Scan for the cell matching the given text and deliver its (X, Y) coordinate at center. 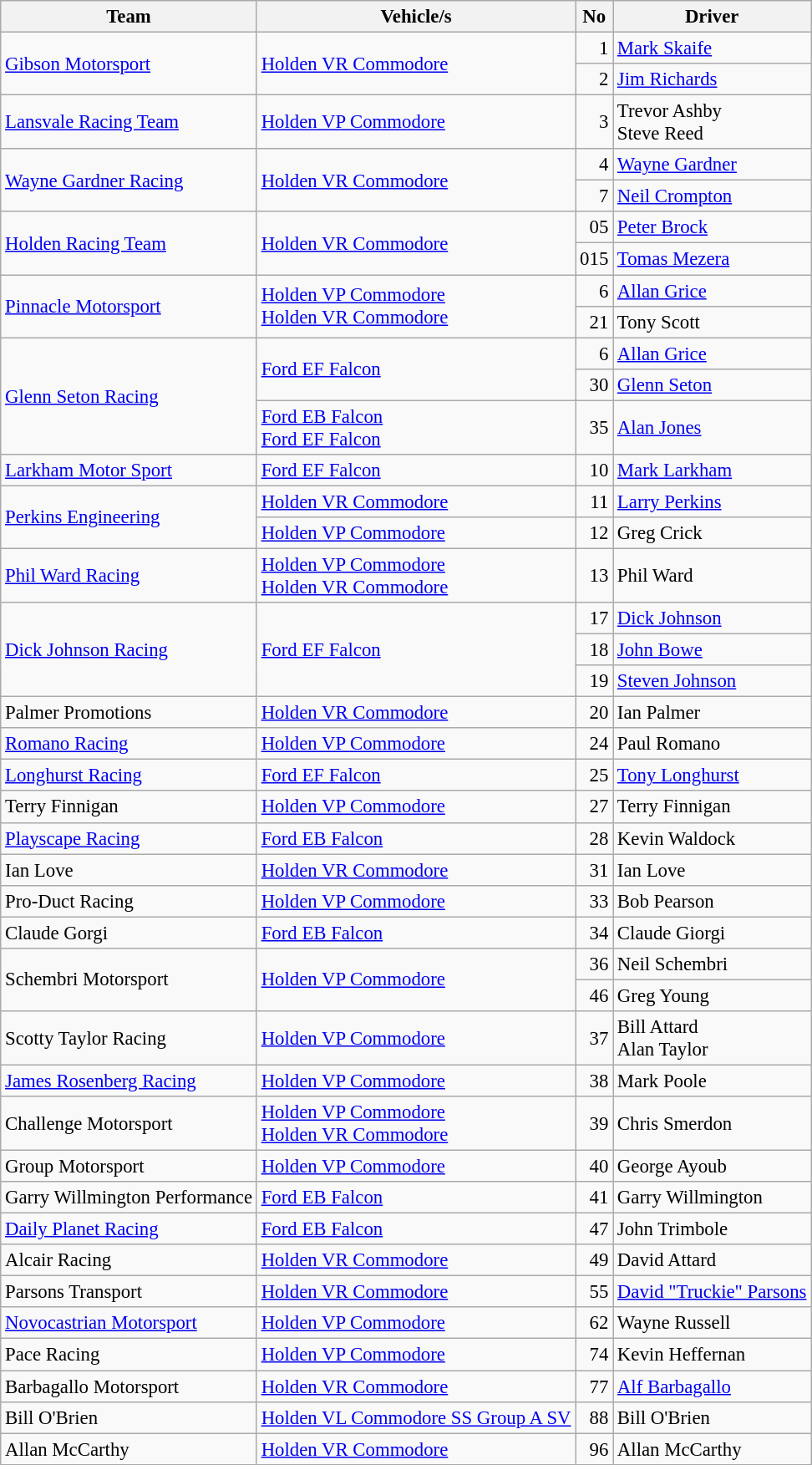
Greg Crick (712, 533)
37 (595, 1038)
Perkins Engineering (129, 516)
05 (595, 228)
Jim Richards (712, 79)
4 (595, 165)
Steven Johnson (712, 681)
18 (595, 650)
Greg Young (712, 995)
Phil Ward (712, 575)
Tony Longhurst (712, 776)
39 (595, 1123)
Claude Gorgi (129, 933)
Romano Racing (129, 744)
21 (595, 322)
Vehicle/s (416, 17)
Alf Barbagallo (712, 1386)
25 (595, 776)
Claude Giorgi (712, 933)
1 (595, 48)
27 (595, 807)
47 (595, 1229)
88 (595, 1417)
Palmer Promotions (129, 713)
40 (595, 1167)
Wayne Russell (712, 1323)
Alan Jones (712, 428)
Dick Johnson Racing (129, 650)
Larkham Motor Sport (129, 471)
Playscape Racing (129, 838)
Holden VL Commodore SS Group A SV (416, 1417)
Gibson Motorsport (129, 64)
34 (595, 933)
31 (595, 870)
Tomas Mezera (712, 259)
No (595, 17)
35 (595, 428)
Peter Brock (712, 228)
Glenn Seton (712, 384)
Pinnacle Motorsport (129, 306)
015 (595, 259)
Longhurst Racing (129, 776)
36 (595, 964)
David "Truckie" Parsons (712, 1292)
David Attard (712, 1260)
Ford EB FalconFord EF Falcon (416, 428)
Phil Ward Racing (129, 575)
Tony Scott (712, 322)
Daily Planet Racing (129, 1229)
Holden Racing Team (129, 244)
96 (595, 1449)
3 (595, 122)
Dick Johnson (712, 618)
28 (595, 838)
Challenge Motorsport (129, 1123)
Parsons Transport (129, 1292)
20 (595, 713)
62 (595, 1323)
2 (595, 79)
Group Motorsport (129, 1167)
Garry Willmington Performance (129, 1198)
Bill Attard Alan Taylor (712, 1038)
33 (595, 901)
John Trimbole (712, 1229)
Wayne Gardner (712, 165)
19 (595, 681)
Mark Poole (712, 1081)
Mark Larkham (712, 471)
30 (595, 384)
Alcair Racing (129, 1260)
38 (595, 1081)
Neil Crompton (712, 196)
Neil Schembri (712, 964)
Paul Romano (712, 744)
Kevin Heffernan (712, 1355)
55 (595, 1292)
James Rosenberg Racing (129, 1081)
11 (595, 501)
Lansvale Racing Team (129, 122)
Trevor Ashby Steve Reed (712, 122)
7 (595, 196)
49 (595, 1260)
17 (595, 618)
10 (595, 471)
Team (129, 17)
John Bowe (712, 650)
24 (595, 744)
Scotty Taylor Racing (129, 1038)
Ian Palmer (712, 713)
Garry Willmington (712, 1198)
46 (595, 995)
Pro-Duct Racing (129, 901)
Bob Pearson (712, 901)
Wayne Gardner Racing (129, 181)
George Ayoub (712, 1167)
Barbagallo Motorsport (129, 1386)
77 (595, 1386)
Glenn Seton Racing (129, 396)
Kevin Waldock (712, 838)
Mark Skaife (712, 48)
41 (595, 1198)
74 (595, 1355)
Driver (712, 17)
Larry Perkins (712, 501)
12 (595, 533)
13 (595, 575)
Schembri Motorsport (129, 979)
Pace Racing (129, 1355)
Chris Smerdon (712, 1123)
Novocastrian Motorsport (129, 1323)
Holden VP CommodoreHolden VR Commodore (416, 306)
